Capture the cell that displays the provided text and extract its (X, Y) central coordinate. 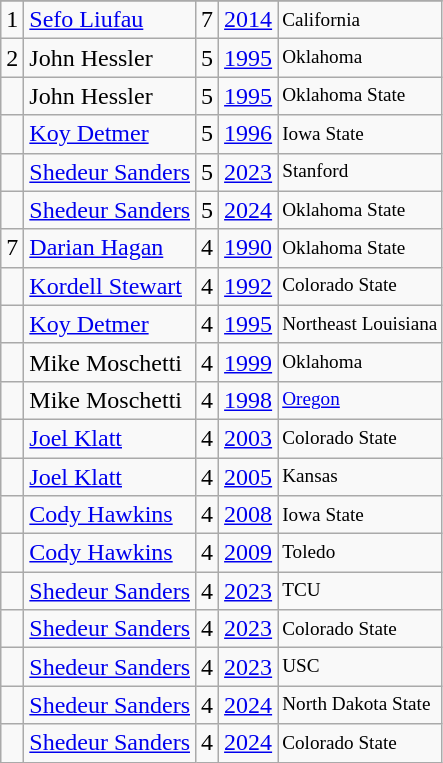
Darian Hagan (110, 248)
Kansas (360, 477)
Toledo (360, 553)
Oregon (360, 400)
2009 (248, 553)
2008 (248, 515)
North Dakota State (360, 705)
Sefo Liufau (110, 20)
1996 (248, 134)
Kordell Stewart (110, 286)
1990 (248, 248)
2014 (248, 20)
1992 (248, 286)
Northeast Louisiana (360, 324)
2 (12, 58)
USC (360, 667)
TCU (360, 591)
2005 (248, 477)
1998 (248, 400)
1 (12, 20)
California (360, 20)
2003 (248, 438)
1999 (248, 362)
Stanford (360, 172)
